Identify which cell holds the provided text, then report its (x, y) central coordinate. 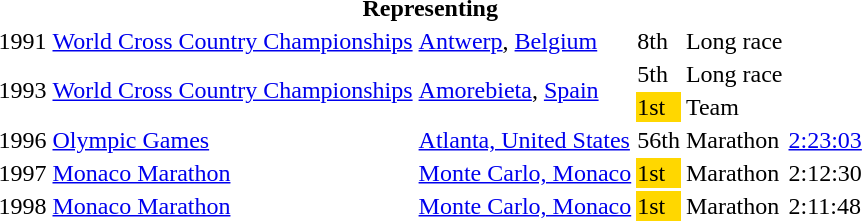
Olympic Games (232, 140)
Antwerp, Belgium (525, 41)
5th (659, 74)
8th (659, 41)
Amorebieta, Spain (525, 90)
56th (659, 140)
Atlanta, United States (525, 140)
Team (734, 107)
